Pinpoint the cell where the given text exists, returning its [X, Y] midpoint coordinate. 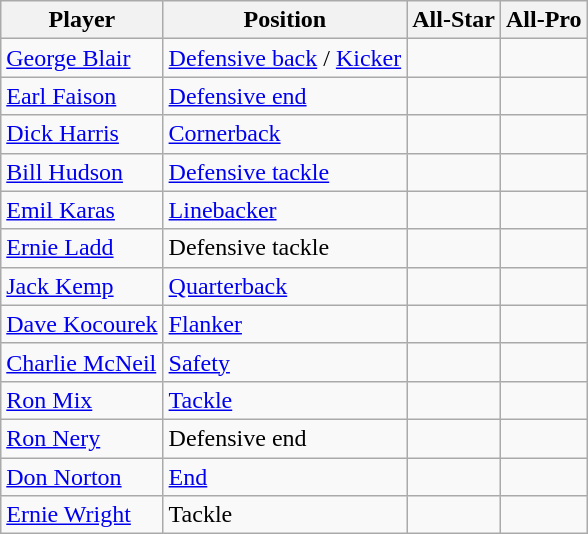
Flanker [285, 324]
Defensive back / Kicker [285, 58]
Earl Faison [82, 96]
Charlie McNeil [82, 362]
Cornerback [285, 134]
Ron Nery [82, 438]
Ernie Wright [82, 515]
Position [285, 20]
Emil Karas [82, 210]
Don Norton [82, 477]
Quarterback [285, 286]
Bill Hudson [82, 172]
Player [82, 20]
All-Star [454, 20]
Safety [285, 362]
Dick Harris [82, 134]
Linebacker [285, 210]
Dave Kocourek [82, 324]
Ron Mix [82, 400]
George Blair [82, 58]
Jack Kemp [82, 286]
End [285, 477]
Ernie Ladd [82, 248]
All-Pro [544, 20]
